Pinpoint the cell where the given text exists, returning its (x, y) midpoint coordinate. 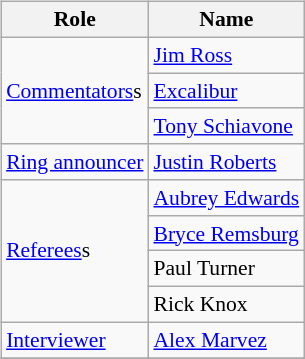
Alex Marvez (226, 340)
Ring announcer (74, 162)
Bryce Remsburg (226, 233)
Justin Roberts (226, 162)
Paul Turner (226, 269)
Role (74, 20)
Interviewer (74, 340)
Excalibur (226, 91)
Name (226, 20)
Refereess (74, 251)
Commentatorss (74, 90)
Jim Ross (226, 55)
Tony Schiavone (226, 126)
Aubrey Edwards (226, 198)
Rick Knox (226, 305)
